Find where the given text appears and provide that cell's center as [X, Y] coordinate. 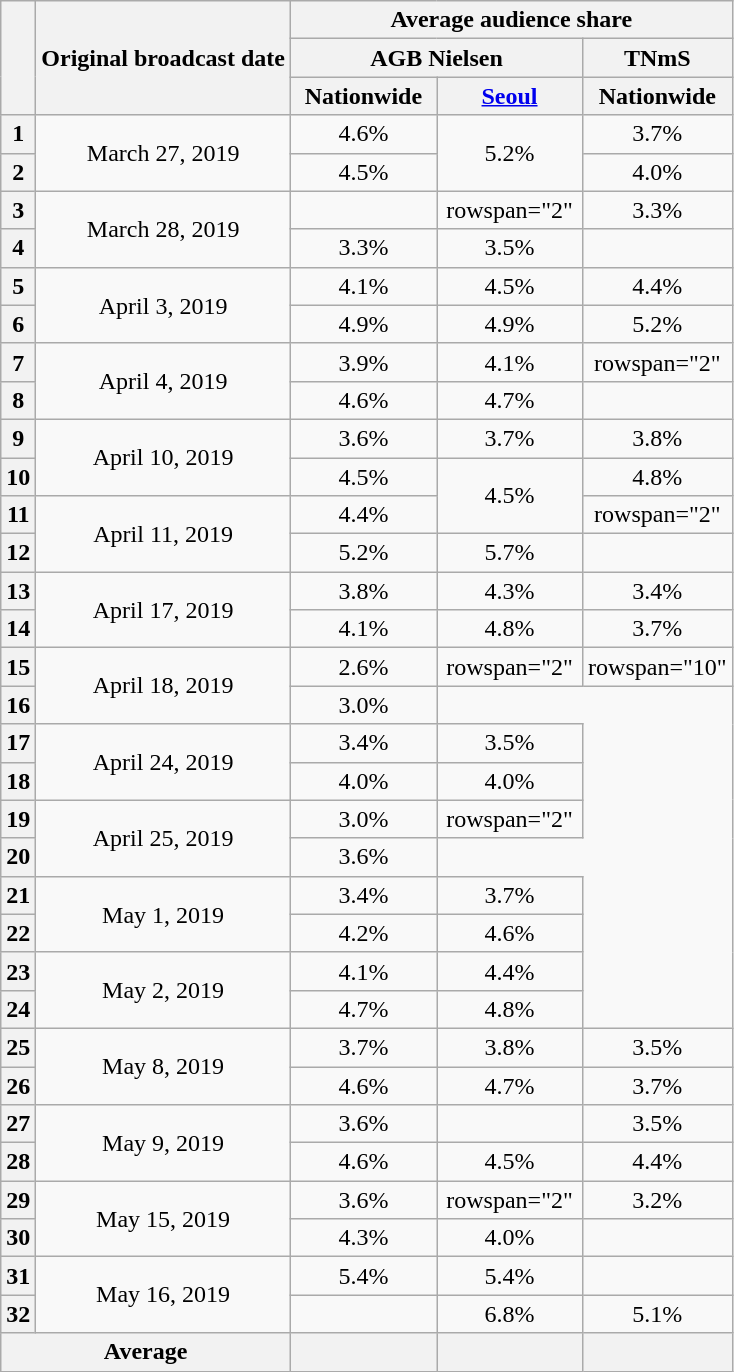
May 16, 2019 [164, 1295]
26 [18, 1085]
21 [18, 895]
April 10, 2019 [164, 457]
2.6% [363, 667]
28 [18, 1162]
3 [18, 210]
16 [18, 705]
6 [18, 324]
April 24, 2019 [164, 762]
24 [18, 1009]
22 [18, 933]
20 [18, 857]
2 [18, 172]
5.7% [509, 553]
Original broadcast date [164, 58]
8 [18, 400]
April 4, 2019 [164, 381]
7 [18, 362]
6.8% [509, 1314]
May 15, 2019 [164, 1219]
18 [18, 781]
14 [18, 629]
April 18, 2019 [164, 686]
AGB Nielsen [436, 58]
TNmS [658, 58]
3.2% [658, 1200]
May 2, 2019 [164, 990]
29 [18, 1200]
31 [18, 1276]
4.2% [363, 933]
May 9, 2019 [164, 1143]
23 [18, 971]
April 25, 2019 [164, 838]
May 8, 2019 [164, 1066]
3.9% [363, 362]
17 [18, 743]
27 [18, 1124]
Average audience share [511, 20]
13 [18, 591]
April 11, 2019 [164, 534]
10 [18, 477]
rowspan="10" [658, 667]
April 3, 2019 [164, 305]
March 28, 2019 [164, 229]
Average [146, 1352]
5.1% [658, 1314]
9 [18, 438]
11 [18, 515]
15 [18, 667]
32 [18, 1314]
April 17, 2019 [164, 610]
30 [18, 1238]
Seoul [509, 96]
March 27, 2019 [164, 153]
19 [18, 819]
4 [18, 248]
12 [18, 553]
1 [18, 134]
25 [18, 1047]
5 [18, 286]
May 1, 2019 [164, 914]
